Scan for the cell matching the given text and deliver its [X, Y] coordinate at center. 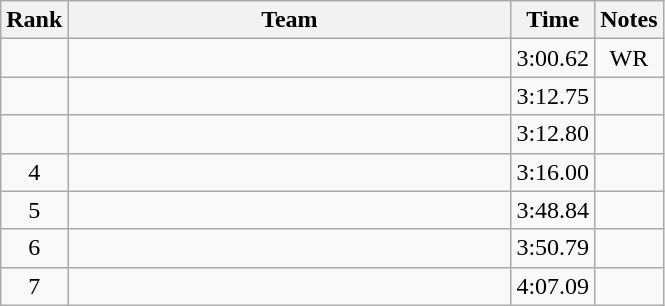
Notes [629, 20]
Team [290, 20]
WR [629, 58]
3:16.00 [553, 172]
4 [34, 172]
3:00.62 [553, 58]
7 [34, 286]
4:07.09 [553, 286]
3:48.84 [553, 210]
5 [34, 210]
3:12.75 [553, 96]
6 [34, 248]
Time [553, 20]
3:12.80 [553, 134]
Rank [34, 20]
3:50.79 [553, 248]
